Capture the cell that displays the provided text and extract its [X, Y] central coordinate. 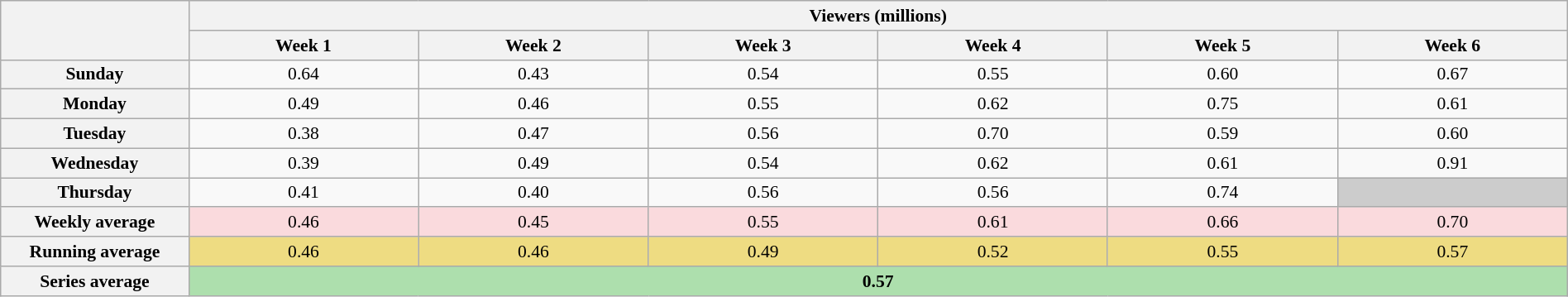
Weekly average [94, 223]
Viewers (millions) [878, 16]
Week 5 [1222, 46]
Tuesday [94, 134]
Sunday [94, 74]
0.38 [304, 134]
0.41 [304, 193]
0.59 [1222, 134]
Week 1 [304, 46]
0.52 [993, 251]
Week 6 [1452, 46]
0.91 [1452, 163]
0.75 [1222, 104]
Week 4 [993, 46]
0.64 [304, 74]
0.47 [533, 134]
Wednesday [94, 163]
0.45 [533, 223]
Monday [94, 104]
Running average [94, 251]
Series average [94, 281]
0.39 [304, 163]
0.43 [533, 74]
Thursday [94, 193]
Week 2 [533, 46]
0.66 [1222, 223]
0.74 [1222, 193]
Week 3 [763, 46]
0.40 [533, 193]
0.67 [1452, 74]
